Capture the cell that displays the provided text and extract its [X, Y] central coordinate. 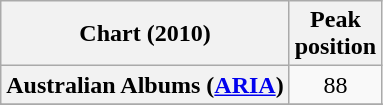
Australian Albums (ARIA) [145, 85]
Peakposition [335, 34]
88 [335, 85]
Chart (2010) [145, 34]
